Capture the cell that displays the provided text and extract its (X, Y) central coordinate. 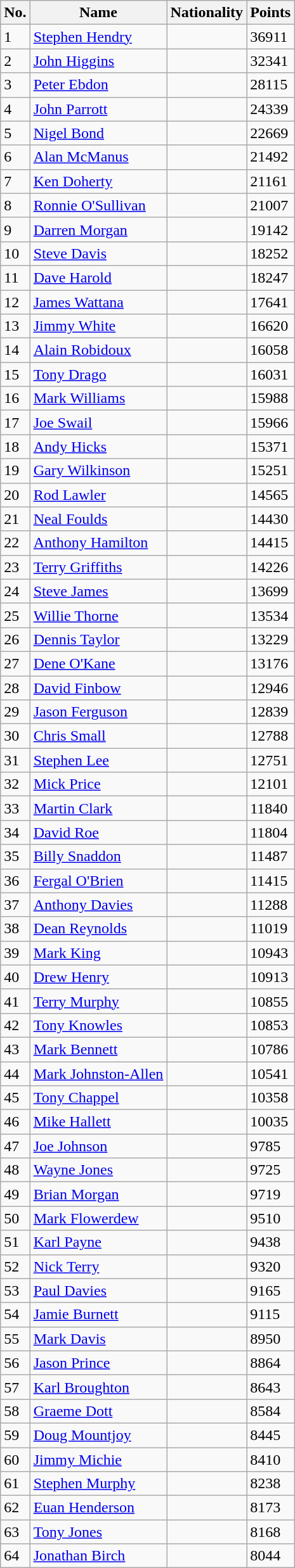
28115 (270, 85)
Jimmy White (98, 326)
Alain Robidoux (98, 350)
21492 (270, 157)
11288 (270, 905)
Peter Ebdon (98, 85)
31 (15, 760)
Doug Mountjoy (98, 1435)
Nigel Bond (98, 133)
Dean Reynolds (98, 929)
32341 (270, 61)
2 (15, 61)
52 (15, 1266)
18252 (270, 253)
16 (15, 398)
10943 (270, 953)
25 (15, 615)
Jason Prince (98, 1363)
57 (15, 1387)
Mick Price (98, 784)
Graeme Dott (98, 1411)
10358 (270, 1098)
Mark Bennett (98, 1049)
Martin Clark (98, 808)
48 (15, 1170)
64 (15, 1556)
Gary Wilkinson (98, 471)
No. (15, 13)
29 (15, 712)
9785 (270, 1146)
15988 (270, 398)
7 (15, 181)
44 (15, 1074)
10541 (270, 1074)
12101 (270, 784)
15371 (270, 447)
15966 (270, 423)
15 (15, 374)
Mark Williams (98, 398)
9719 (270, 1194)
39 (15, 953)
18247 (270, 277)
Billy Snaddon (98, 857)
10 (15, 253)
Jason Ferguson (98, 712)
21 (15, 519)
8864 (270, 1363)
50 (15, 1218)
Anthony Davies (98, 905)
6 (15, 157)
8445 (270, 1435)
37 (15, 905)
Anthony Hamilton (98, 543)
8168 (270, 1532)
9 (15, 229)
27 (15, 663)
Euan Henderson (98, 1508)
Wayne Jones (98, 1170)
8584 (270, 1411)
11 (15, 277)
20 (15, 495)
13229 (270, 639)
62 (15, 1508)
14565 (270, 495)
Terry Murphy (98, 1001)
9320 (270, 1266)
Paul Davies (98, 1291)
8643 (270, 1387)
Stephen Lee (98, 760)
59 (15, 1435)
42 (15, 1025)
11415 (270, 881)
Nationality (207, 13)
12839 (270, 712)
Andy Hicks (98, 447)
5 (15, 133)
41 (15, 1001)
Chris Small (98, 736)
16058 (270, 350)
8238 (270, 1484)
22669 (270, 133)
Mark Davis (98, 1339)
46 (15, 1122)
Darren Morgan (98, 229)
16031 (270, 374)
12946 (270, 687)
13 (15, 326)
13699 (270, 591)
22 (15, 543)
Dennis Taylor (98, 639)
14430 (270, 519)
Stephen Hendry (98, 37)
21161 (270, 181)
Drew Henry (98, 977)
10913 (270, 977)
Rod Lawler (98, 495)
10786 (270, 1049)
13534 (270, 615)
56 (15, 1363)
Alan McManus (98, 157)
23 (15, 567)
14226 (270, 567)
13176 (270, 663)
24 (15, 591)
12 (15, 302)
17641 (270, 302)
9438 (270, 1242)
49 (15, 1194)
Terry Griffiths (98, 567)
Ken Doherty (98, 181)
Joe Swail (98, 423)
Karl Broughton (98, 1387)
38 (15, 929)
James Wattana (98, 302)
Tony Knowles (98, 1025)
Name (98, 13)
15251 (270, 471)
36911 (270, 37)
30 (15, 736)
8 (15, 205)
61 (15, 1484)
40 (15, 977)
9725 (270, 1170)
11804 (270, 832)
12751 (270, 760)
54 (15, 1315)
Mark Johnston-Allen (98, 1074)
Mike Hallett (98, 1122)
Tony Jones (98, 1532)
Willie Thorne (98, 615)
19142 (270, 229)
Dene O'Kane (98, 663)
8173 (270, 1508)
3 (15, 85)
33 (15, 808)
43 (15, 1049)
11487 (270, 857)
26 (15, 639)
55 (15, 1339)
63 (15, 1532)
Karl Payne (98, 1242)
14415 (270, 543)
21007 (270, 205)
19 (15, 471)
10035 (270, 1122)
34 (15, 832)
Steve Davis (98, 253)
Mark Flowerdew (98, 1218)
Mark King (98, 953)
18 (15, 447)
David Finbow (98, 687)
Tony Drago (98, 374)
10853 (270, 1025)
60 (15, 1459)
9165 (270, 1291)
9115 (270, 1315)
24339 (270, 109)
53 (15, 1291)
Ronnie O'Sullivan (98, 205)
Steve James (98, 591)
John Parrott (98, 109)
47 (15, 1146)
David Roe (98, 832)
51 (15, 1242)
Stephen Murphy (98, 1484)
11840 (270, 808)
28 (15, 687)
35 (15, 857)
Brian Morgan (98, 1194)
12788 (270, 736)
8950 (270, 1339)
8044 (270, 1556)
11019 (270, 929)
45 (15, 1098)
Neal Foulds (98, 519)
Points (270, 13)
John Higgins (98, 61)
58 (15, 1411)
Jamie Burnett (98, 1315)
Fergal O'Brien (98, 881)
36 (15, 881)
8410 (270, 1459)
Nick Terry (98, 1266)
9510 (270, 1218)
Joe Johnson (98, 1146)
4 (15, 109)
10855 (270, 1001)
16620 (270, 326)
17 (15, 423)
Tony Chappel (98, 1098)
Jonathan Birch (98, 1556)
Dave Harold (98, 277)
32 (15, 784)
1 (15, 37)
Jimmy Michie (98, 1459)
14 (15, 350)
